Pinpoint the cell where the given text exists, returning its (x, y) midpoint coordinate. 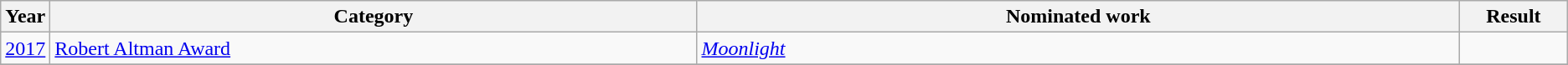
Result (1514, 17)
Moonlight (1079, 48)
2017 (25, 48)
Year (25, 17)
Robert Altman Award (374, 48)
Category (374, 17)
Nominated work (1079, 17)
